Determine the [X, Y] coordinate at the center of the cell enclosing the given text.  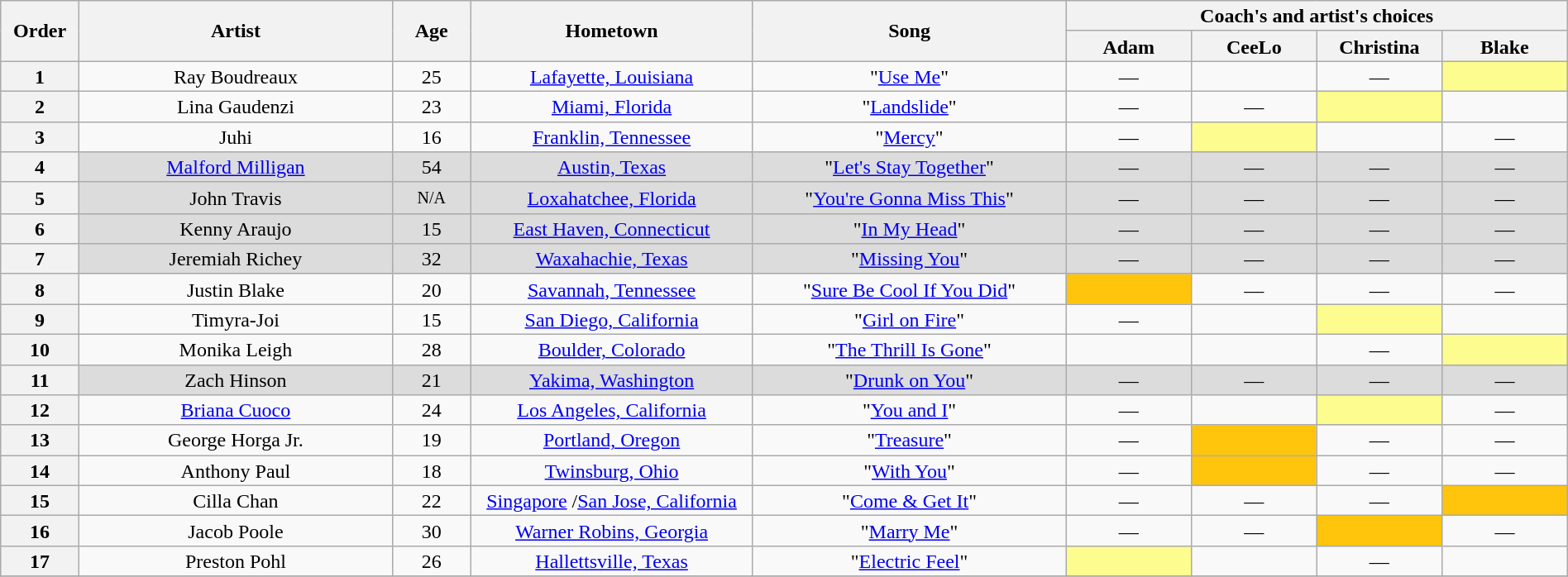
John Travis [235, 198]
Briana Cuoco [235, 410]
San Diego, California [612, 319]
George Horga Jr. [235, 440]
12 [40, 410]
24 [432, 410]
Malford Milligan [235, 167]
Savannah, Tennessee [612, 289]
Twinsburg, Ohio [612, 471]
Singapore /San Jose, California [612, 501]
Juhi [235, 137]
20 [432, 289]
25 [432, 76]
Warner Robins, Georgia [612, 531]
"Let's Stay Together" [910, 167]
Lina Gaudenzi [235, 106]
"The Thrill Is Gone" [910, 349]
"Sure Be Cool If You Did" [910, 289]
Los Angeles, California [612, 410]
Song [910, 31]
Age [432, 31]
28 [432, 349]
17 [40, 560]
32 [432, 260]
"In My Head" [910, 228]
22 [432, 501]
14 [40, 471]
26 [432, 560]
8 [40, 289]
30 [432, 531]
Portland, Oregon [612, 440]
Monika Leigh [235, 349]
Lafayette, Louisiana [612, 76]
10 [40, 349]
Hallettsville, Texas [612, 560]
"Drunk on You" [910, 380]
Cilla Chan [235, 501]
21 [432, 380]
CeeLo [1255, 46]
Blake [1505, 46]
54 [432, 167]
Order [40, 31]
"You're Gonna Miss This" [910, 198]
"Treasure" [910, 440]
N/A [432, 198]
"Girl on Fire" [910, 319]
6 [40, 228]
"You and I" [910, 410]
2 [40, 106]
5 [40, 198]
Coach's and artist's choices [1317, 17]
Miami, Florida [612, 106]
"With You" [910, 471]
23 [432, 106]
11 [40, 380]
Boulder, Colorado [612, 349]
"Landslide" [910, 106]
"Mercy" [910, 137]
18 [432, 471]
4 [40, 167]
East Haven, Connecticut [612, 228]
Preston Pohl [235, 560]
Jeremiah Richey [235, 260]
Adam [1129, 46]
Hometown [612, 31]
Zach Hinson [235, 380]
3 [40, 137]
Anthony Paul [235, 471]
Timyra-Joi [235, 319]
"Use Me" [910, 76]
1 [40, 76]
Ray Boudreaux [235, 76]
13 [40, 440]
7 [40, 260]
19 [432, 440]
Loxahatchee, Florida [612, 198]
"Marry Me" [910, 531]
Christina [1379, 46]
9 [40, 319]
"Come & Get It" [910, 501]
Franklin, Tennessee [612, 137]
Artist [235, 31]
Waxahachie, Texas [612, 260]
Kenny Araujo [235, 228]
Justin Blake [235, 289]
Yakima, Washington [612, 380]
"Electric Feel" [910, 560]
"Missing You" [910, 260]
Austin, Texas [612, 167]
Jacob Poole [235, 531]
